Search for the cell housing the specified text and yield its [X, Y] center coordinate. 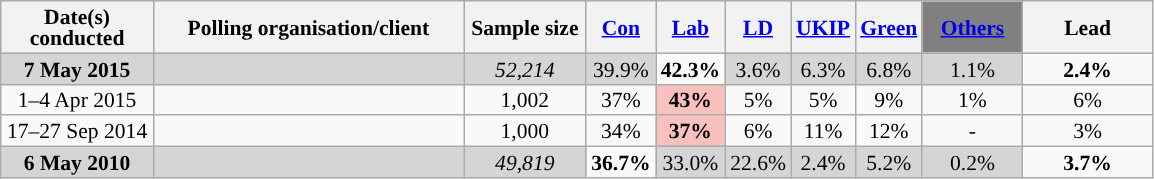
9% [888, 100]
34% [620, 132]
1,002 [526, 100]
UKIP [823, 27]
33.0% [690, 162]
52,214 [526, 68]
1% [972, 100]
3% [1088, 132]
39.9% [620, 68]
6.8% [888, 68]
12% [888, 132]
6 May 2010 [78, 162]
43% [690, 100]
1–4 Apr 2015 [78, 100]
LD [758, 27]
- [972, 132]
7 May 2015 [78, 68]
6.3% [823, 68]
49,819 [526, 162]
1.1% [972, 68]
17–27 Sep 2014 [78, 132]
Green [888, 27]
Sample size [526, 27]
0.2% [972, 162]
42.3% [690, 68]
Date(s)conducted [78, 27]
Lead [1088, 27]
3.6% [758, 68]
22.6% [758, 162]
11% [823, 132]
Lab [690, 27]
1,000 [526, 132]
5.2% [888, 162]
Con [620, 27]
3.7% [1088, 162]
36.7% [620, 162]
Others [972, 27]
Polling organisation/client [308, 27]
